Search for the cell housing the specified text and yield its (X, Y) center coordinate. 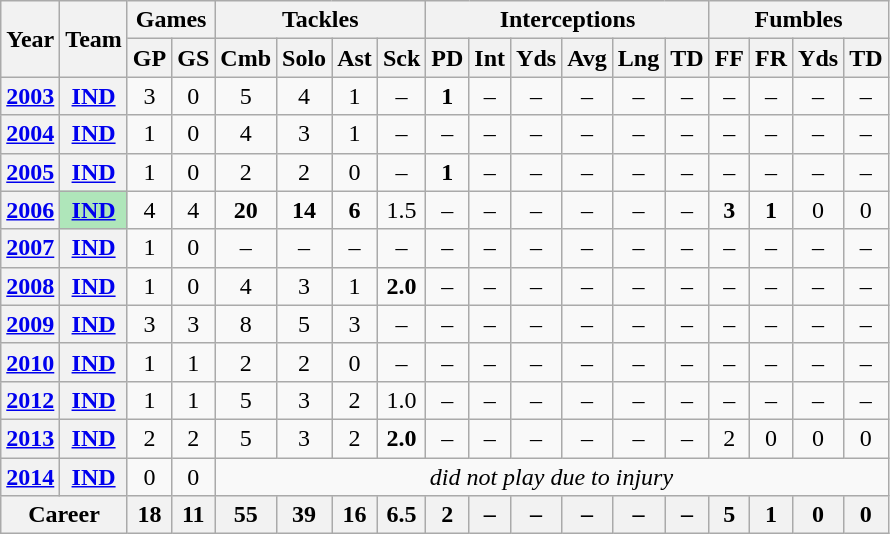
Avg (588, 58)
Games (170, 20)
2007 (30, 248)
Fumbles (798, 20)
Ast (355, 58)
FF (729, 58)
Year (30, 39)
2006 (30, 210)
2014 (30, 477)
Lng (638, 58)
20 (246, 210)
2003 (30, 96)
Int (490, 58)
55 (246, 515)
Career (64, 515)
GS (194, 58)
14 (304, 210)
Cmb (246, 58)
2009 (30, 324)
PD (448, 58)
Solo (304, 58)
1.0 (401, 400)
Interceptions (568, 20)
2012 (30, 400)
2008 (30, 286)
18 (149, 515)
2005 (30, 172)
1.5 (401, 210)
6.5 (401, 515)
did not play due to injury (552, 477)
16 (355, 515)
Sck (401, 58)
39 (304, 515)
GP (149, 58)
2004 (30, 134)
2010 (30, 362)
2013 (30, 438)
8 (246, 324)
FR (772, 58)
Team (94, 39)
Tackles (320, 20)
11 (194, 515)
6 (355, 210)
